Capture the cell that displays the provided text and extract its [X, Y] central coordinate. 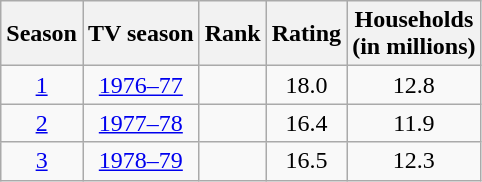
12.3 [414, 161]
18.0 [306, 85]
2 [42, 123]
Rating [306, 34]
3 [42, 161]
1 [42, 85]
TV season [140, 34]
11.9 [414, 123]
1977–78 [140, 123]
16.4 [306, 123]
16.5 [306, 161]
1976–77 [140, 85]
12.8 [414, 85]
Households(in millions) [414, 34]
1978–79 [140, 161]
Rank [232, 34]
Season [42, 34]
